Capture the cell that displays the provided text and extract its [X, Y] central coordinate. 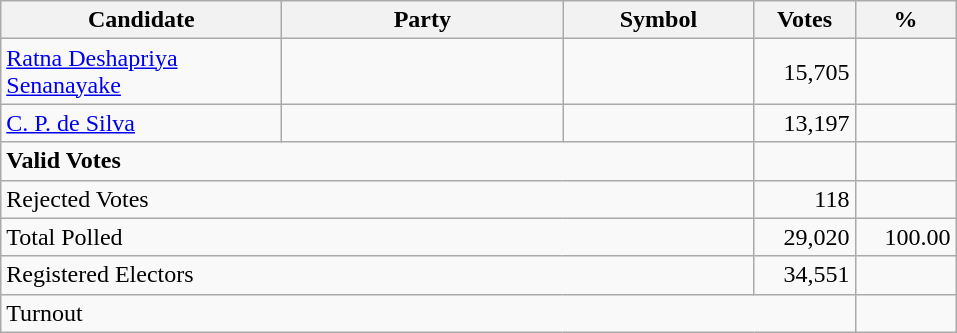
29,020 [804, 237]
15,705 [804, 72]
Rejected Votes [378, 199]
Turnout [428, 313]
13,197 [804, 123]
Registered Electors [378, 275]
Symbol [658, 20]
34,551 [804, 275]
Ratna Deshapriya Senanayake [142, 72]
Total Polled [378, 237]
100.00 [906, 237]
C. P. de Silva [142, 123]
% [906, 20]
118 [804, 199]
Candidate [142, 20]
Party [422, 20]
Valid Votes [378, 161]
Votes [804, 20]
